Search for the cell housing the specified text and yield its (x, y) center coordinate. 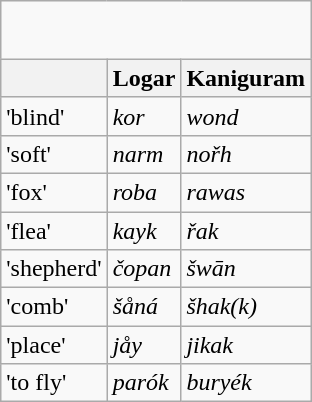
Kaniguram (246, 78)
čopan (144, 269)
'shepherd' (54, 269)
'fox' (54, 192)
řak (246, 231)
kor (144, 116)
parók (144, 383)
'soft' (54, 154)
narm (144, 154)
nořh (246, 154)
kayk (144, 231)
'place' (54, 345)
wond (246, 116)
'blind' (54, 116)
'to fly' (54, 383)
roba (144, 192)
'comb' (54, 307)
šwān (246, 269)
jikak (246, 345)
Logar (144, 78)
'flea' (54, 231)
rawas (246, 192)
šhak(k) (246, 307)
buryék (246, 383)
jåy (144, 345)
šåná (144, 307)
